For the text-containing cell, return its midpoint in (x, y) coordinate format. 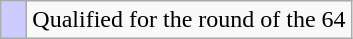
Qualified for the round of the 64 (189, 20)
